Return the [X, Y] coordinate for the center point of the cell that contains the specified text.  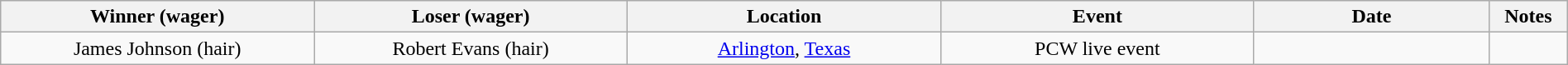
Robert Evans (hair) [471, 48]
James Johnson (hair) [157, 48]
Event [1097, 17]
PCW live event [1097, 48]
Date [1371, 17]
Location [784, 17]
Loser (wager) [471, 17]
Notes [1528, 17]
Arlington, Texas [784, 48]
Winner (wager) [157, 17]
